Locate the cell with the specified text and output its [X, Y] center coordinate. 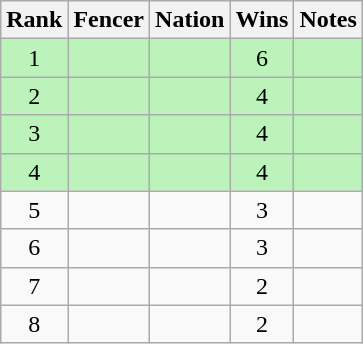
7 [34, 286]
Notes [328, 20]
Rank [34, 20]
Wins [262, 20]
8 [34, 324]
1 [34, 58]
Nation [190, 20]
5 [34, 210]
Fencer [109, 20]
